Return (X, Y) of the center of cell containing provided text 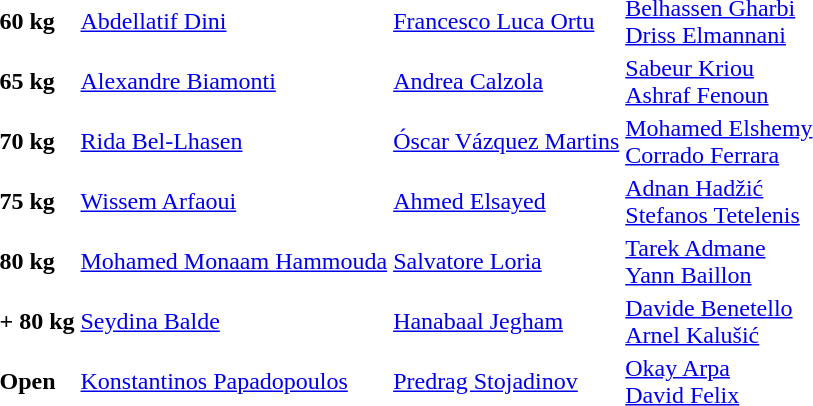
Wissem Arfaoui (234, 202)
Óscar Vázquez Martins (506, 142)
Rida Bel-Lhasen (234, 142)
Andrea Calzola (506, 82)
Mohamed Monaam Hammouda (234, 262)
Alexandre Biamonti (234, 82)
Salvatore Loria (506, 262)
Ahmed Elsayed (506, 202)
Hanabaal Jegham (506, 322)
Seydina Balde (234, 322)
